Find where the given text appears and provide that cell's center as (X, Y) coordinate. 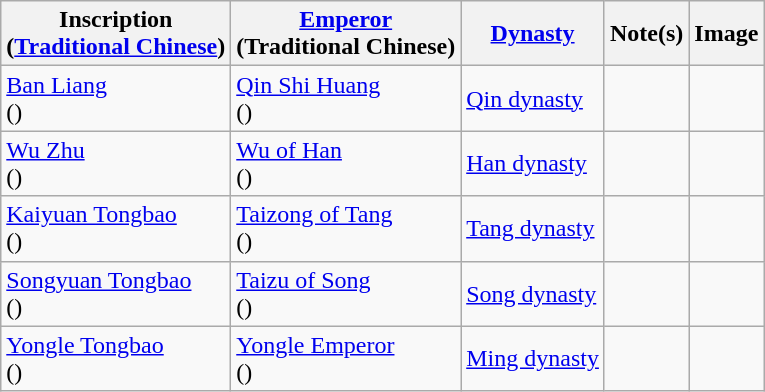
Song dynasty (533, 294)
Inscription(Traditional Chinese) (116, 34)
Yongle Emperor() (346, 358)
Wu Zhu() (116, 164)
Qin dynasty (533, 98)
Ban Liang() (116, 98)
Tang dynasty (533, 228)
Image (726, 34)
Dynasty (533, 34)
Kaiyuan Tongbao() (116, 228)
Taizong of Tang() (346, 228)
Note(s) (646, 34)
Ming dynasty (533, 358)
Yongle Tongbao() (116, 358)
Emperor(Traditional Chinese) (346, 34)
Qin Shi Huang() (346, 98)
Taizu of Song() (346, 294)
Songyuan Tongbao() (116, 294)
Wu of Han() (346, 164)
Han dynasty (533, 164)
